Capture the cell that displays the provided text and extract its (X, Y) central coordinate. 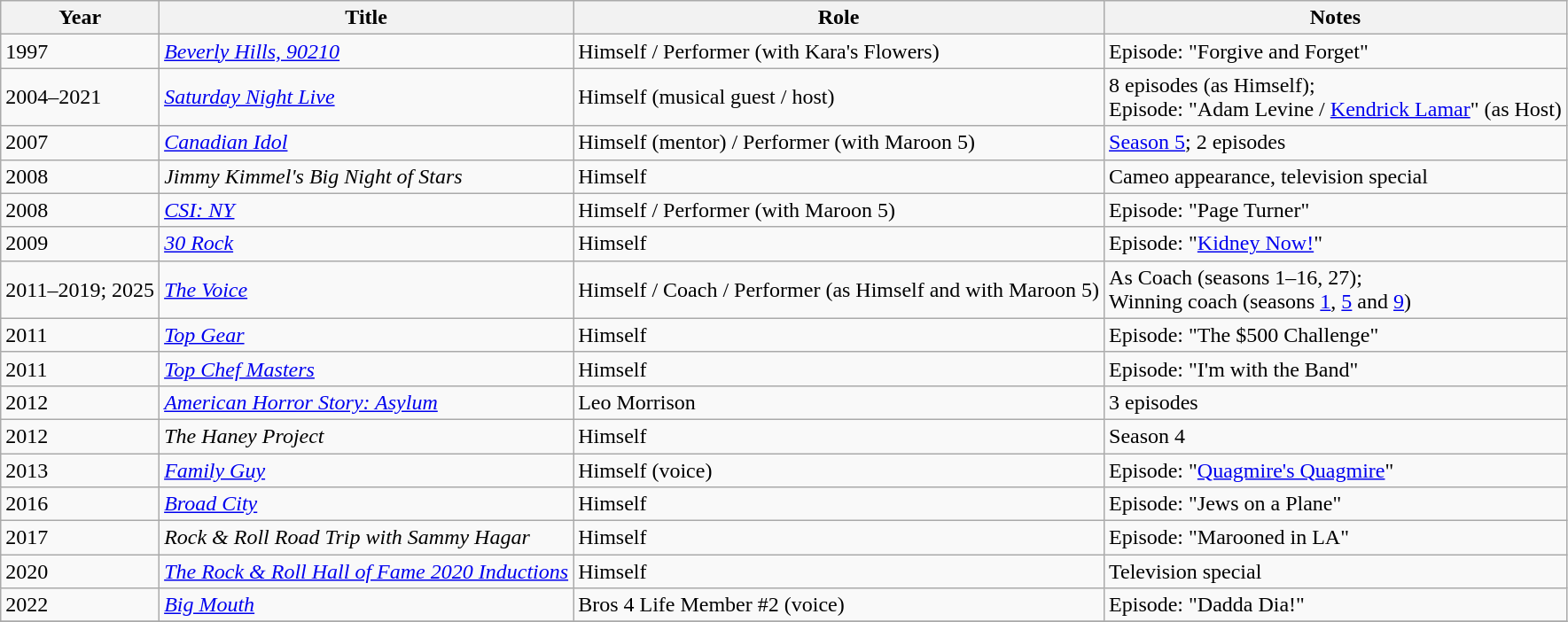
Role (839, 18)
Episode: "Page Turner" (1336, 210)
Broad City (367, 504)
1997 (80, 51)
Season 4 (1336, 436)
The Rock & Roll Hall of Fame 2020 Inductions (367, 571)
Saturday Night Live (367, 97)
Big Mouth (367, 605)
Year (80, 18)
Episode: "I'm with the Band" (1336, 369)
As Coach (seasons 1–16, 27);Winning coach (seasons 1, 5 and 9) (1336, 289)
Television special (1336, 571)
30 Rock (367, 244)
2013 (80, 470)
8 episodes (as Himself);Episode: "Adam Levine / Kendrick Lamar" (as Host) (1336, 97)
Himself (musical guest / host) (839, 97)
The Voice (367, 289)
2007 (80, 143)
2017 (80, 538)
Himself / Performer (with Kara's Flowers) (839, 51)
3 episodes (1336, 402)
Cameo appearance, television special (1336, 176)
Episode: "Quagmire's Quagmire" (1336, 470)
Title (367, 18)
Family Guy (367, 470)
Beverly Hills, 90210 (367, 51)
Leo Morrison (839, 402)
CSI: NY (367, 210)
Season 5; 2 episodes (1336, 143)
2016 (80, 504)
Top Gear (367, 335)
Jimmy Kimmel's Big Night of Stars (367, 176)
Himself (mentor) / Performer (with Maroon 5) (839, 143)
Episode: "The $500 Challenge" (1336, 335)
Episode: "Forgive and Forget" (1336, 51)
Top Chef Masters (367, 369)
Himself / Coach / Performer (as Himself and with Maroon 5) (839, 289)
Canadian Idol (367, 143)
The Haney Project (367, 436)
Notes (1336, 18)
Episode: "Marooned in LA" (1336, 538)
2022 (80, 605)
Episode: "Dadda Dia!" (1336, 605)
Bros 4 Life Member #2 (voice) (839, 605)
2004–2021 (80, 97)
Episode: "Kidney Now!" (1336, 244)
Rock & Roll Road Trip with Sammy Hagar (367, 538)
Episode: "Jews on a Plane" (1336, 504)
2009 (80, 244)
Himself / Performer (with Maroon 5) (839, 210)
American Horror Story: Asylum (367, 402)
2011–2019; 2025 (80, 289)
Himself (voice) (839, 470)
2020 (80, 571)
